Determine the [X, Y] coordinate at the center of the cell enclosing the given text.  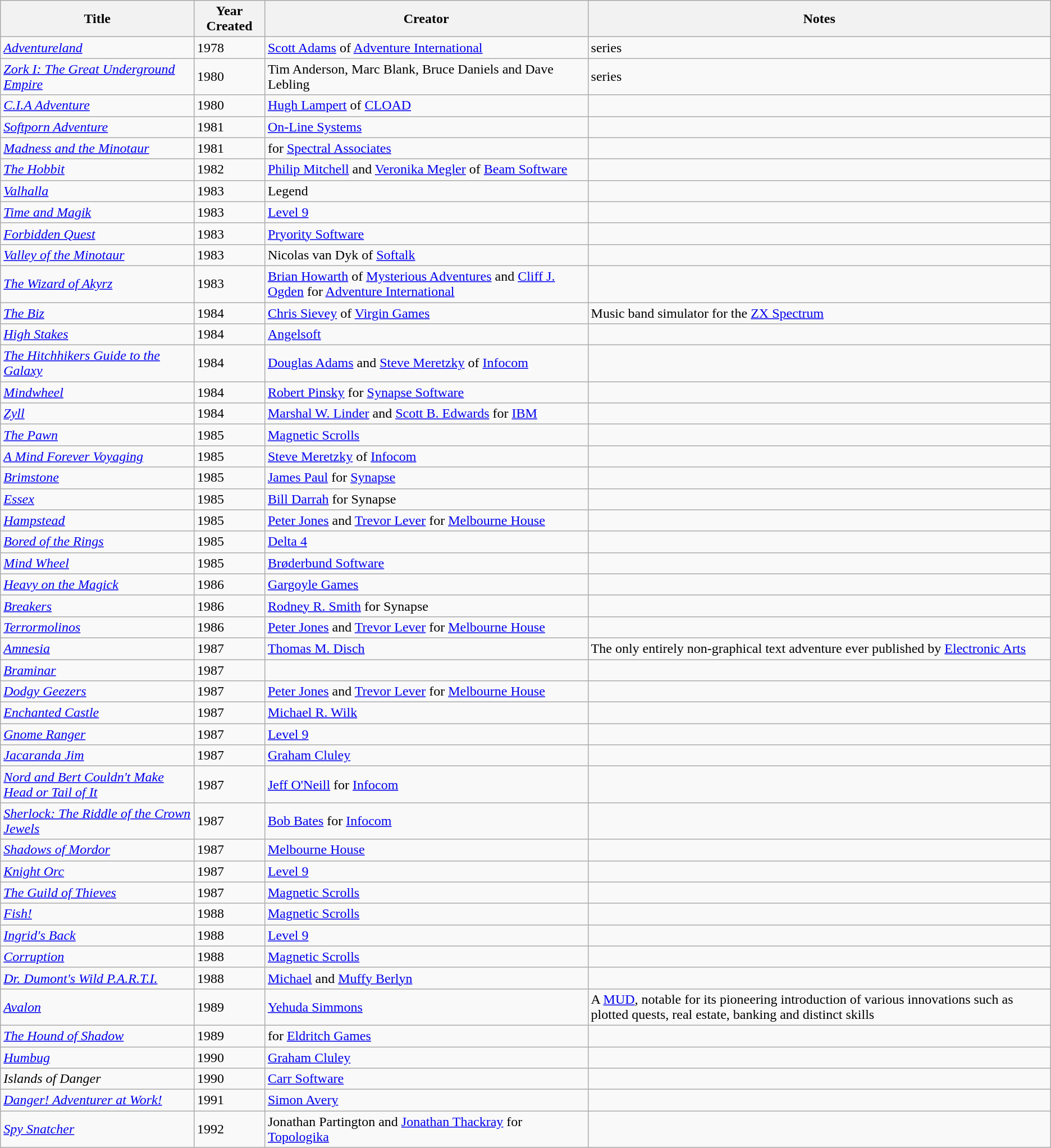
Marshal W. Linder and Scott B. Edwards for IBM [426, 414]
Jacaranda Jim [98, 756]
Delta 4 [426, 542]
Legend [426, 191]
Steve Meretzky of Infocom [426, 456]
Fish! [98, 914]
The Hobbit [98, 170]
Jeff O'Neill for Infocom [426, 785]
Creator [426, 19]
James Paul for Synapse [426, 478]
Bored of the Rings [98, 542]
Islands of Danger [98, 1079]
Douglas Adams and Steve Meretzky of Infocom [426, 364]
Hampstead [98, 520]
Heavy on the Magick [98, 584]
Zyll [98, 414]
Essex [98, 499]
The only entirely non-graphical text adventure ever published by Electronic Arts [819, 648]
Title [98, 19]
1982 [230, 170]
Dodgy Geezers [98, 692]
On-Line Systems [426, 127]
Dr. Dumont's Wild P.A.R.T.I. [98, 978]
Forbidden Quest [98, 234]
Nicolas van Dyk of Softalk [426, 255]
Softporn Adventure [98, 127]
The Hitchhikers Guide to the Galaxy [98, 364]
Michael and Muffy Berlyn [426, 978]
Gnome Ranger [98, 734]
Nord and Bert Couldn't Make Head or Tail of It [98, 785]
The Biz [98, 313]
A Mind Forever Voyaging [98, 456]
Jonathan Partington and Jonathan Thackray for Topologika [426, 1129]
Yehuda Simmons [426, 1007]
1978 [230, 48]
Terrormolinos [98, 627]
Michael R. Wilk [426, 713]
Scott Adams of Adventure International [426, 48]
Gargoyle Games [426, 584]
The Wizard of Akyrz [98, 284]
Hugh Lampert of CLOAD [426, 106]
Danger! Adventurer at Work! [98, 1100]
Corruption [98, 957]
1992 [230, 1129]
Thomas M. Disch [426, 648]
Time and Magik [98, 212]
Knight Orc [98, 871]
Bob Bates for Infocom [426, 821]
C.I.A Adventure [98, 106]
Valley of the Minotaur [98, 255]
Mindwheel [98, 392]
Avalon [98, 1007]
Ingrid's Back [98, 935]
Enchanted Castle [98, 713]
Zork I: The Great Underground Empire [98, 76]
Humbug [98, 1057]
Notes [819, 19]
for Eldritch Games [426, 1036]
Sherlock: The Riddle of the Crown Jewels [98, 821]
Simon Avery [426, 1100]
for Spectral Associates [426, 148]
1991 [230, 1100]
Melbourne House [426, 850]
The Guild of Thieves [98, 893]
Pryority Software [426, 234]
Shadows of Mordor [98, 850]
Rodney R. Smith for Synapse [426, 606]
Bill Darrah for Synapse [426, 499]
Spy Snatcher [98, 1129]
Robert Pinsky for Synapse Software [426, 392]
Music band simulator for the ZX Spectrum [819, 313]
Breakers [98, 606]
Philip Mitchell and Veronika Megler of Beam Software [426, 170]
The Hound of Shadow [98, 1036]
Amnesia [98, 648]
High Stakes [98, 335]
Angelsoft [426, 335]
Valhalla [98, 191]
Year Created [230, 19]
Brimstone [98, 478]
Brøderbund Software [426, 563]
Adventureland [98, 48]
Chris Sievey of Virgin Games [426, 313]
The Pawn [98, 435]
Mind Wheel [98, 563]
Braminar [98, 670]
Brian Howarth of Mysterious Adventures and Cliff J. Ogden for Adventure International [426, 284]
Madness and the Minotaur [98, 148]
Tim Anderson, Marc Blank, Bruce Daniels and Dave Lebling [426, 76]
A MUD, notable for its pioneering introduction of various innovations such as plotted quests, real estate, banking and distinct skills [819, 1007]
Carr Software [426, 1079]
